Provide the (X, Y) coordinate of the cell's center where the given text is located.  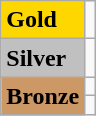
Silver (43, 58)
Bronze (43, 96)
Gold (43, 20)
